Detect which cell encompasses the target text, then output its [x, y] center coordinate. 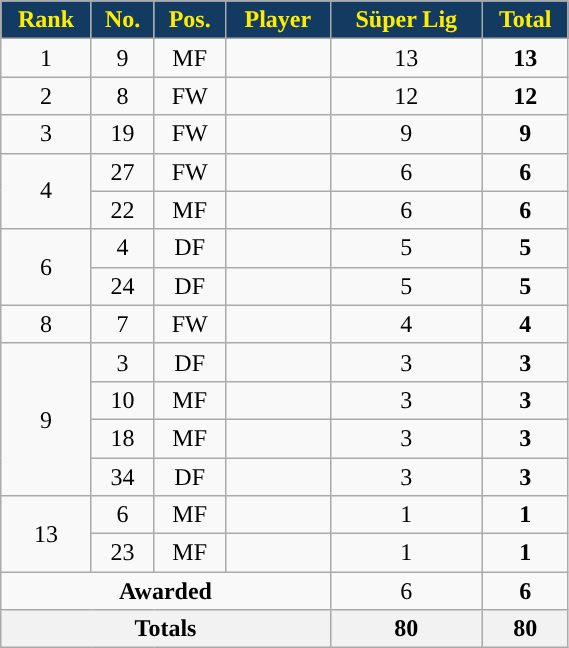
Total [525, 20]
No. [122, 20]
23 [122, 553]
Totals [166, 629]
34 [122, 477]
24 [122, 286]
Süper Lig [406, 20]
2 [46, 96]
Awarded [166, 591]
Pos. [190, 20]
7 [122, 324]
22 [122, 210]
10 [122, 400]
Player [278, 20]
27 [122, 172]
Rank [46, 20]
19 [122, 134]
18 [122, 438]
